Scan for the cell matching the given text and deliver its [X, Y] coordinate at center. 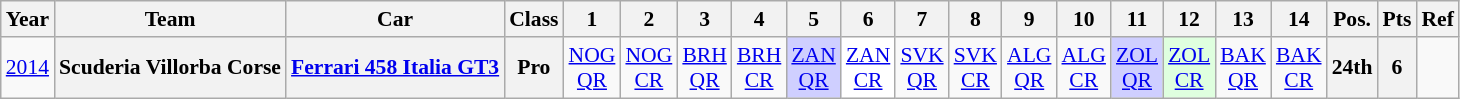
BRHCR [760, 68]
13 [1243, 19]
BAKQR [1243, 68]
Pos. [1352, 19]
3 [704, 19]
BAKCR [1299, 68]
SVKCR [976, 68]
ALGQR [1029, 68]
11 [1137, 19]
Pro [534, 68]
14 [1299, 19]
5 [813, 19]
ZOLQR [1137, 68]
Pts [1396, 19]
24th [1352, 68]
4 [760, 19]
1 [592, 19]
2 [648, 19]
ZANCR [868, 68]
8 [976, 19]
7 [922, 19]
Car [395, 19]
Class [534, 19]
9 [1029, 19]
Ferrari 458 Italia GT3 [395, 68]
NOGQR [592, 68]
ZANQR [813, 68]
Scuderia Villorba Corse [170, 68]
NOGCR [648, 68]
ALGCR [1083, 68]
SVKQR [922, 68]
2014 [28, 68]
Year [28, 19]
10 [1083, 19]
Ref [1437, 19]
12 [1189, 19]
Team [170, 19]
ZOLCR [1189, 68]
BRHQR [704, 68]
